Output the [X, Y] coordinate of the center of the cell containing the given text.  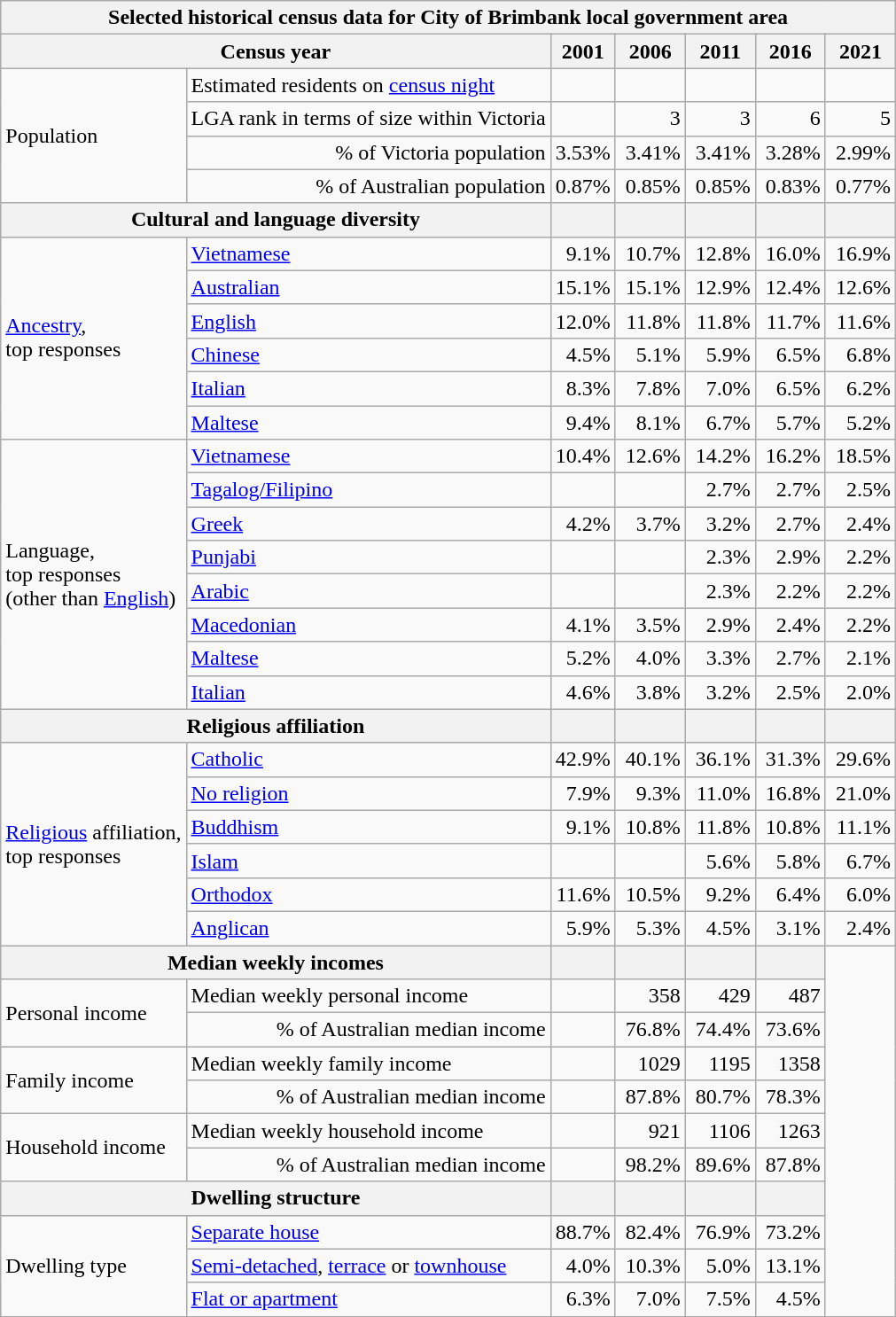
82.4% [651, 1232]
0.83% [791, 186]
10.3% [651, 1266]
Cultural and language diversity [276, 220]
921 [651, 1131]
4.6% [583, 692]
7.5% [720, 1299]
16.2% [791, 456]
% of Victoria population [369, 152]
3.7% [651, 524]
% of Australian population [369, 186]
11.7% [791, 321]
2016 [791, 51]
Census year [276, 51]
6.2% [860, 388]
29.6% [860, 760]
2021 [860, 51]
2011 [720, 51]
8.3% [583, 388]
2001 [583, 51]
2.1% [860, 658]
3.3% [720, 658]
12.9% [720, 287]
Separate house [369, 1232]
12.4% [791, 287]
10.7% [651, 253]
4.1% [583, 625]
76.8% [651, 1030]
2.0% [860, 692]
3.28% [791, 152]
18.5% [860, 456]
1195 [720, 1064]
7.8% [651, 388]
3.1% [791, 928]
Buddhism [369, 827]
78.3% [791, 1097]
LGA rank in terms of size within Victoria [369, 119]
Personal income [94, 1013]
6.8% [860, 355]
Estimated residents on census night [369, 85]
Median weekly family income [369, 1064]
9.3% [651, 793]
3.8% [651, 692]
No religion [369, 793]
Orthodox [369, 894]
Australian [369, 287]
Dwelling type [94, 1266]
5.8% [791, 861]
74.4% [720, 1030]
73.6% [791, 1030]
Punjabi [369, 557]
0.87% [583, 186]
12.8% [720, 253]
Population [94, 136]
13.1% [791, 1266]
6.0% [860, 894]
6 [791, 119]
5.6% [720, 861]
11.1% [860, 827]
8.1% [651, 423]
12.0% [583, 321]
Ancestry,top responses [94, 338]
10.5% [651, 894]
36.1% [720, 760]
1029 [651, 1064]
1106 [720, 1131]
21.0% [860, 793]
4.2% [583, 524]
Arabic [369, 591]
76.9% [720, 1232]
89.6% [720, 1165]
40.1% [651, 760]
Selected historical census data for City of Brimbank local government area [448, 18]
5.0% [720, 1266]
Religious affiliation,top responses [94, 844]
3.5% [651, 625]
358 [651, 996]
1263 [791, 1131]
42.9% [583, 760]
7.9% [583, 793]
Catholic [369, 760]
Flat or apartment [369, 1299]
Median weekly incomes [276, 962]
5 [860, 119]
English [369, 321]
487 [791, 996]
11.0% [720, 793]
31.3% [791, 760]
429 [720, 996]
73.2% [791, 1232]
Semi-detached, terrace or townhouse [369, 1266]
9.4% [583, 423]
9.2% [720, 894]
10.4% [583, 456]
Language,top responses(other than English) [94, 574]
5.3% [651, 928]
Islam [369, 861]
2.99% [860, 152]
Anglican [369, 928]
1358 [791, 1064]
Dwelling structure [276, 1198]
Greek [369, 524]
Religious affiliation [276, 726]
3.53% [583, 152]
80.7% [720, 1097]
Household income [94, 1148]
Median weekly household income [369, 1131]
6.4% [791, 894]
Family income [94, 1080]
98.2% [651, 1165]
Median weekly personal income [369, 996]
Macedonian [369, 625]
5.1% [651, 355]
0.77% [860, 186]
16.9% [860, 253]
2006 [651, 51]
Tagalog/Filipino [369, 490]
5.7% [791, 423]
16.8% [791, 793]
16.0% [791, 253]
88.7% [583, 1232]
6.3% [583, 1299]
Chinese [369, 355]
14.2% [720, 456]
